Determine the [X, Y] coordinate at the center of the cell enclosing the given text.  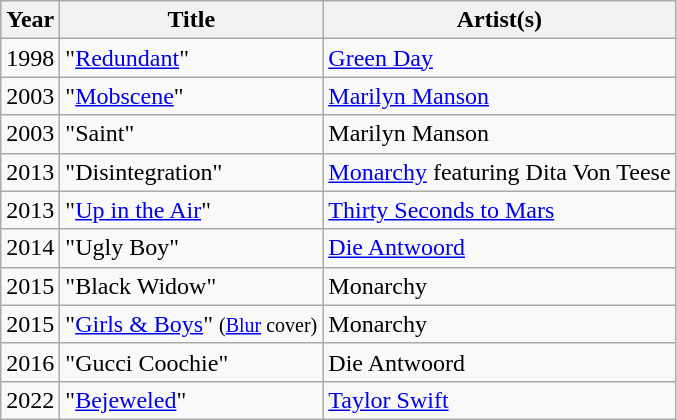
"Black Widow" [192, 286]
Year [30, 20]
1998 [30, 58]
"Saint" [192, 134]
"Up in the Air" [192, 210]
Title [192, 20]
"Bejeweled" [192, 400]
Artist(s) [500, 20]
Monarchy featuring Dita Von Teese [500, 172]
2016 [30, 362]
"Mobscene" [192, 96]
"Girls & Boys" (Blur cover) [192, 324]
"Disintegration" [192, 172]
2014 [30, 248]
"Gucci Coochie" [192, 362]
2022 [30, 400]
"Redundant" [192, 58]
Taylor Swift [500, 400]
"Ugly Boy" [192, 248]
Green Day [500, 58]
Thirty Seconds to Mars [500, 210]
